Capture the cell that displays the provided text and extract its (X, Y) central coordinate. 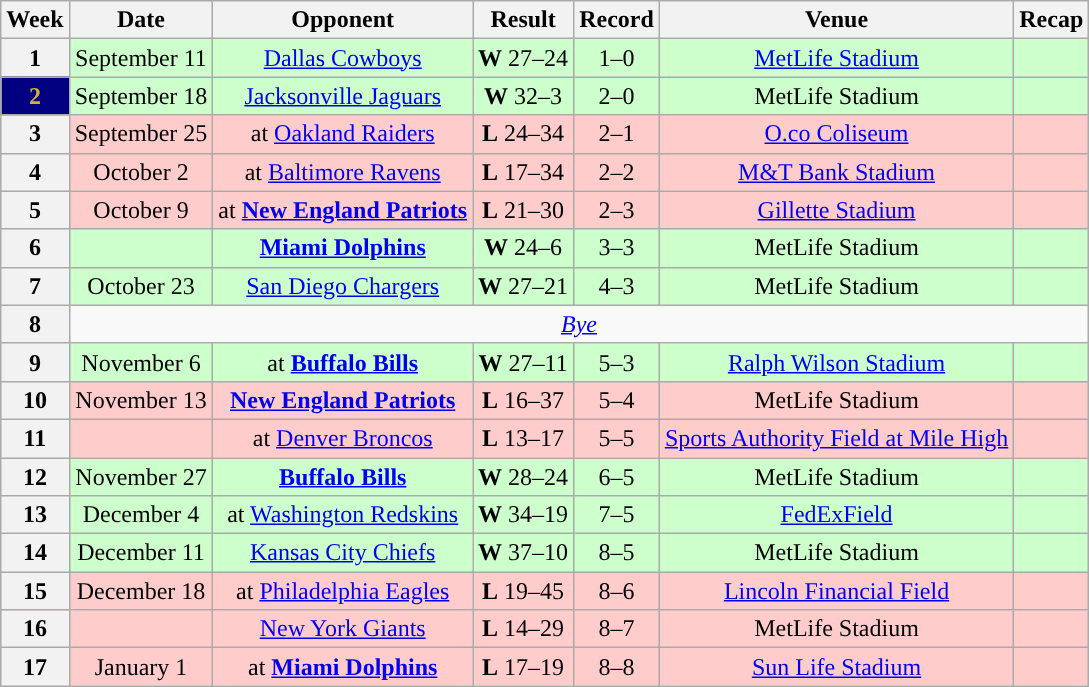
15 (35, 591)
13 (35, 515)
1 (35, 58)
W 27–11 (524, 362)
8–5 (617, 553)
September 11 (141, 58)
Date (141, 20)
Kansas City Chiefs (343, 553)
at Baltimore Ravens (343, 172)
at Oakland Raiders (343, 134)
Record (617, 20)
2–3 (617, 210)
New England Patriots (343, 400)
at Buffalo Bills (343, 362)
at Philadelphia Eagles (343, 591)
Ralph Wilson Stadium (836, 362)
Lincoln Financial Field (836, 591)
Buffalo Bills (343, 477)
at Washington Redskins (343, 515)
December 11 (141, 553)
8 (35, 324)
3–3 (617, 248)
8–6 (617, 591)
Bye (579, 324)
W 28–24 (524, 477)
January 1 (141, 667)
September 25 (141, 134)
October 9 (141, 210)
M&T Bank Stadium (836, 172)
2–0 (617, 96)
Miami Dolphins (343, 248)
December 4 (141, 515)
14 (35, 553)
November 13 (141, 400)
3 (35, 134)
12 (35, 477)
September 18 (141, 96)
L 24–34 (524, 134)
7 (35, 286)
17 (35, 667)
7–5 (617, 515)
5–4 (617, 400)
W 24–6 (524, 248)
Sun Life Stadium (836, 667)
Dallas Cowboys (343, 58)
5 (35, 210)
November 27 (141, 477)
2–2 (617, 172)
L 14–29 (524, 629)
10 (35, 400)
W 34–19 (524, 515)
8–7 (617, 629)
Opponent (343, 20)
Jacksonville Jaguars (343, 96)
at Denver Broncos (343, 438)
2 (35, 96)
11 (35, 438)
5–3 (617, 362)
L 19–45 (524, 591)
October 2 (141, 172)
December 18 (141, 591)
W 37–10 (524, 553)
W 27–24 (524, 58)
Gillette Stadium (836, 210)
October 23 (141, 286)
2–1 (617, 134)
Venue (836, 20)
San Diego Chargers (343, 286)
at New England Patriots (343, 210)
W 32–3 (524, 96)
Recap (1052, 20)
L 17–19 (524, 667)
8–8 (617, 667)
FedExField (836, 515)
O.co Coliseum (836, 134)
L 16–37 (524, 400)
New York Giants (343, 629)
L 13–17 (524, 438)
at Miami Dolphins (343, 667)
16 (35, 629)
1–0 (617, 58)
Week (35, 20)
9 (35, 362)
L 21–30 (524, 210)
4 (35, 172)
6–5 (617, 477)
W 27–21 (524, 286)
Sports Authority Field at Mile High (836, 438)
Result (524, 20)
November 6 (141, 362)
L 17–34 (524, 172)
5–5 (617, 438)
4–3 (617, 286)
6 (35, 248)
